Scan for the cell matching the given text and deliver its (x, y) coordinate at center. 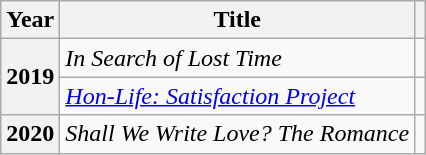
2020 (30, 134)
Title (238, 20)
Hon-Life: Satisfaction Project (238, 96)
In Search of Lost Time (238, 58)
Shall We Write Love? The Romance (238, 134)
2019 (30, 77)
Year (30, 20)
